Determine the (x, y) coordinate at the center of the cell enclosing the given text.  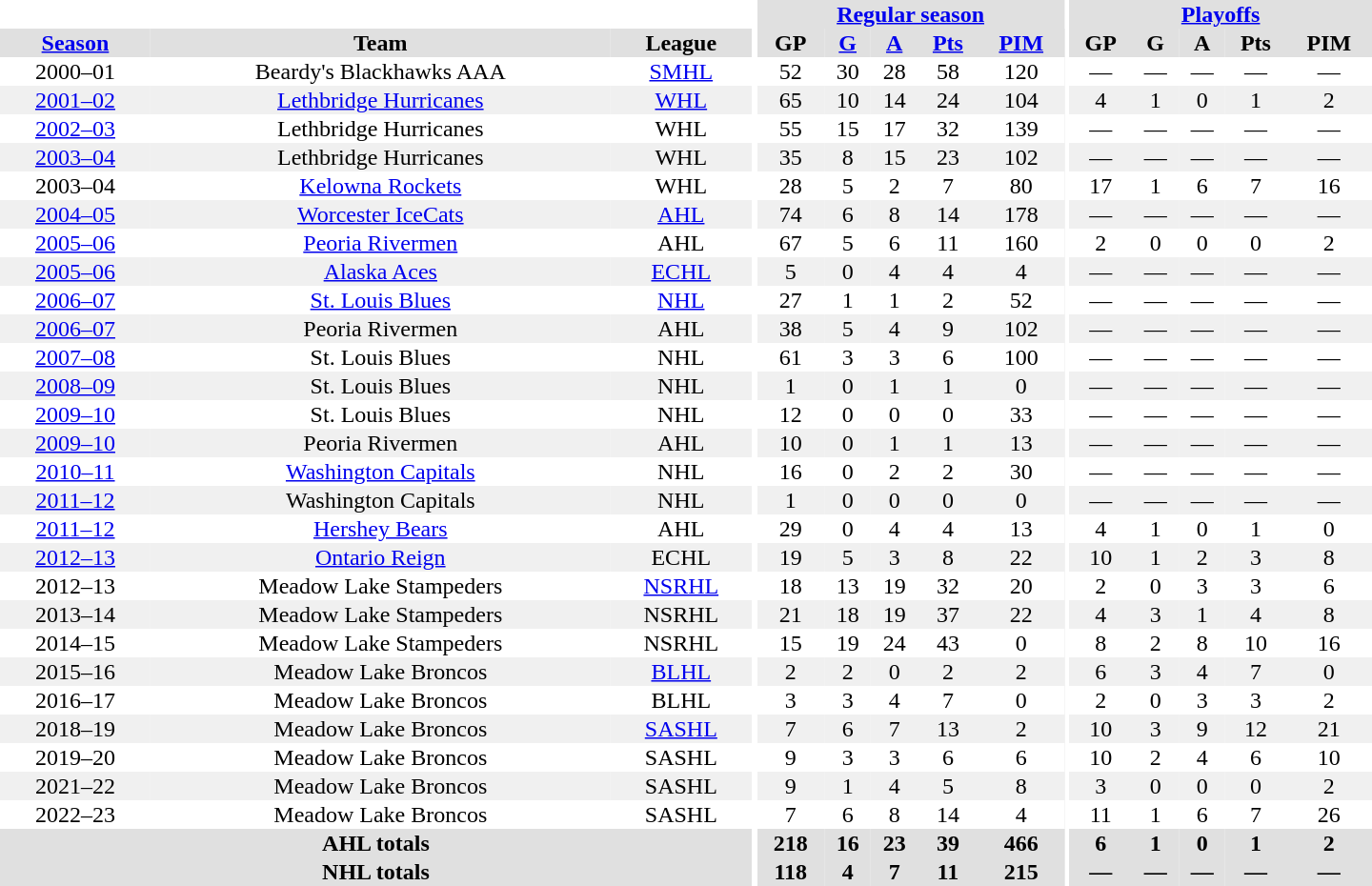
2018–19 (75, 729)
35 (791, 157)
2008–09 (75, 386)
2019–20 (75, 757)
2014–15 (75, 643)
Alaska Aces (381, 272)
65 (791, 100)
178 (1021, 214)
80 (1021, 186)
Ontario Reign (381, 557)
55 (791, 129)
33 (1021, 414)
139 (1021, 129)
218 (791, 843)
Kelowna Rockets (381, 186)
215 (1021, 872)
2022–23 (75, 815)
2002–03 (75, 129)
Team (381, 43)
2010–11 (75, 472)
2016–17 (75, 700)
SMHL (681, 71)
39 (948, 843)
League (681, 43)
Regular season (910, 14)
160 (1021, 243)
37 (948, 614)
61 (791, 357)
26 (1329, 815)
74 (791, 214)
Worcester IceCats (381, 214)
NHL totals (375, 872)
20 (1021, 586)
43 (948, 643)
104 (1021, 100)
100 (1021, 357)
2000–01 (75, 71)
2015–16 (75, 672)
120 (1021, 71)
2021–22 (75, 786)
Season (75, 43)
AHL totals (375, 843)
2004–05 (75, 214)
58 (948, 71)
466 (1021, 843)
118 (791, 872)
27 (791, 300)
Beardy's Blackhawks AAA (381, 71)
29 (791, 529)
Hershey Bears (381, 529)
Playoffs (1221, 14)
2013–14 (75, 614)
67 (791, 243)
2007–08 (75, 357)
2001–02 (75, 100)
38 (791, 329)
